Pinpoint the cell where the given text exists, returning its (x, y) midpoint coordinate. 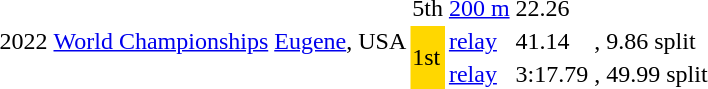
1st (428, 58)
41.14 (552, 41)
3:17.79 (552, 74)
